Return the [x, y] coordinate for the center point of the cell that contains the specified text.  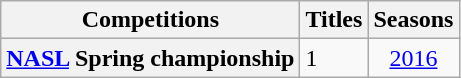
Seasons [414, 20]
2016 [414, 58]
Titles [334, 20]
NASL Spring championship [150, 58]
Competitions [150, 20]
1 [334, 58]
